Find where the given text appears and provide that cell's center as (X, Y) coordinate. 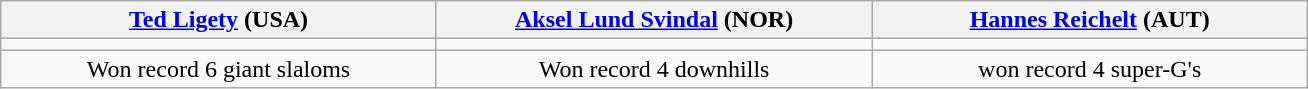
Aksel Lund Svindal (NOR) (654, 20)
Won record 6 giant slaloms (219, 69)
Hannes Reichelt (AUT) (1090, 20)
won record 4 super-G's (1090, 69)
Won record 4 downhills (654, 69)
Ted Ligety (USA) (219, 20)
